Return the [X, Y] coordinate for the center point of the cell that contains the specified text.  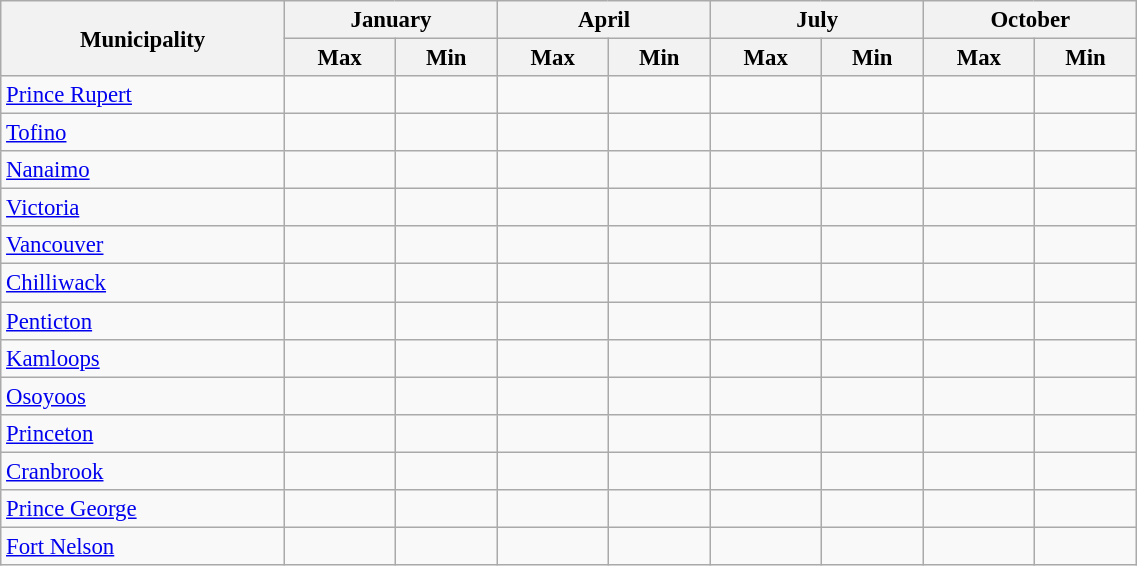
Prince George [143, 509]
Fort Nelson [143, 546]
January [390, 20]
October [1030, 20]
Prince Rupert [143, 95]
Princeton [143, 433]
Osoyoos [143, 396]
April [604, 20]
Vancouver [143, 245]
Penticton [143, 321]
Municipality [143, 38]
Victoria [143, 208]
Cranbrook [143, 471]
Tofino [143, 133]
July [818, 20]
Kamloops [143, 358]
Nanaimo [143, 170]
Chilliwack [143, 283]
